Detect which cell encompasses the target text, then output its (x, y) center coordinate. 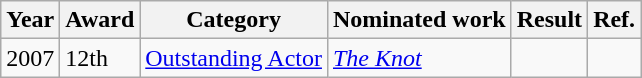
Award (100, 20)
Ref. (614, 20)
Nominated work (419, 20)
Year (30, 20)
2007 (30, 58)
Result (549, 20)
Category (234, 20)
Outstanding Actor (234, 58)
12th (100, 58)
The Knot (419, 58)
